Detect which cell encompasses the target text, then output its [X, Y] center coordinate. 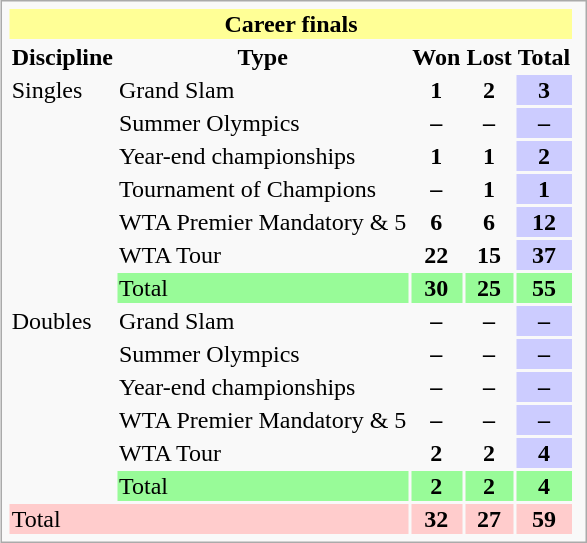
27 [489, 519]
Lost [489, 57]
22 [436, 255]
15 [489, 255]
Type [263, 57]
Discipline [62, 57]
Won [436, 57]
3 [544, 90]
37 [544, 255]
30 [436, 288]
12 [544, 222]
59 [544, 519]
25 [489, 288]
Singles [62, 189]
Doubles [62, 404]
Tournament of Champions [263, 189]
Career finals [291, 24]
32 [436, 519]
55 [544, 288]
